Extract the [X, Y] coordinate from the center of the cell holding the provided text.  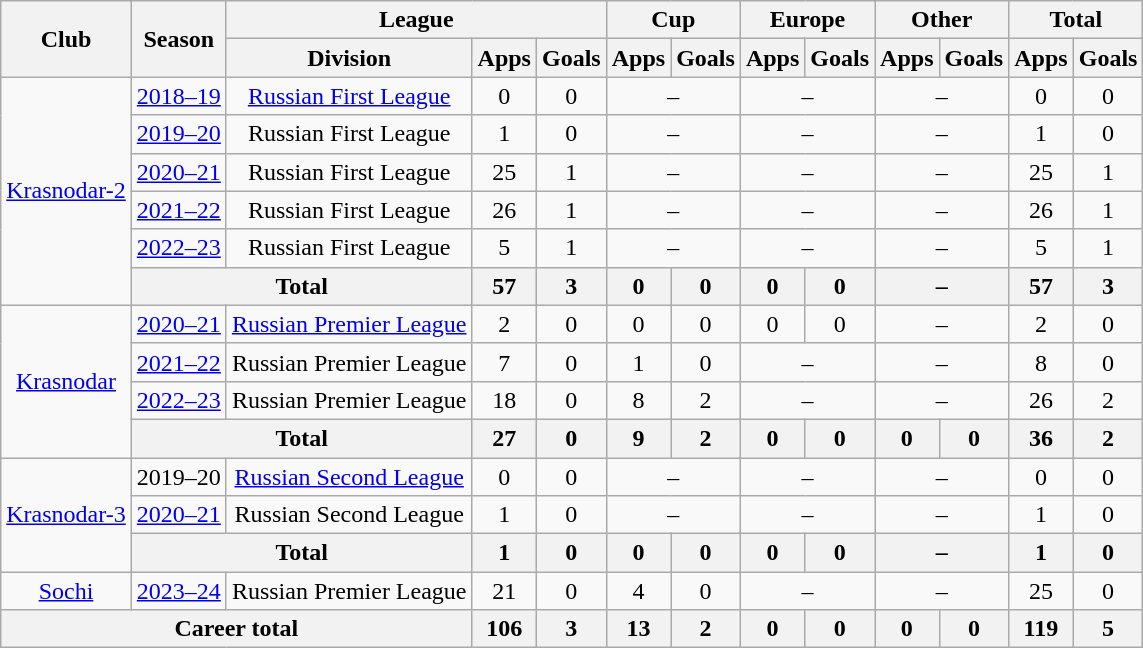
13 [638, 629]
Club [66, 39]
119 [1041, 629]
Krasnodar-2 [66, 191]
4 [638, 591]
Cup [673, 20]
2023–24 [178, 591]
Krasnodar-3 [66, 515]
27 [504, 438]
18 [504, 400]
Other [942, 20]
Division [349, 58]
7 [504, 362]
Krasnodar [66, 381]
League [416, 20]
36 [1041, 438]
2018–19 [178, 96]
21 [504, 591]
9 [638, 438]
Europe [807, 20]
Season [178, 39]
106 [504, 629]
Sochi [66, 591]
Career total [236, 629]
